Find where the given text appears and provide that cell's center as (X, Y) coordinate. 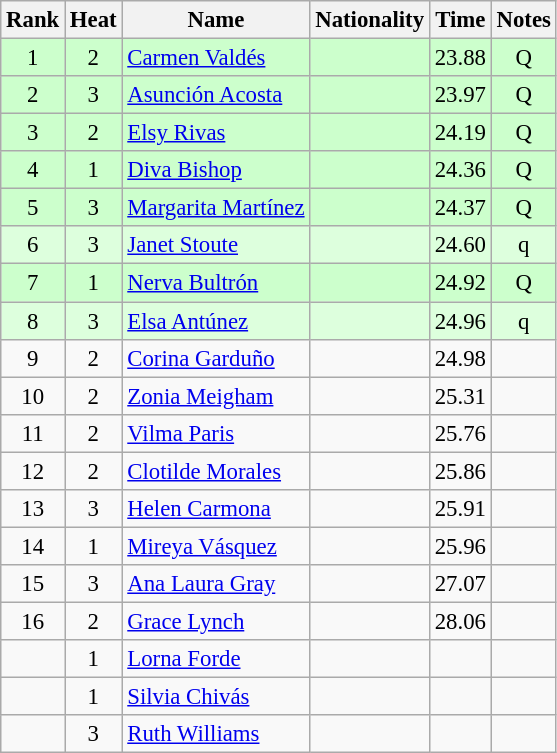
24.60 (460, 245)
Asunción Acosta (216, 95)
Rank (33, 20)
8 (33, 321)
10 (33, 396)
24.98 (460, 358)
13 (33, 509)
23.88 (460, 58)
4 (33, 170)
Nationality (370, 20)
Elsa Antúnez (216, 321)
Name (216, 20)
Nerva Bultrón (216, 283)
Clotilde Morales (216, 471)
14 (33, 546)
Helen Carmona (216, 509)
24.92 (460, 283)
Lorna Forde (216, 659)
25.86 (460, 471)
Zonia Meigham (216, 396)
Time (460, 20)
Heat (94, 20)
25.76 (460, 433)
Ana Laura Gray (216, 584)
Grace Lynch (216, 621)
Janet Stoute (216, 245)
7 (33, 283)
24.96 (460, 321)
Ruth Williams (216, 734)
12 (33, 471)
Mireya Vásquez (216, 546)
Silvia Chivás (216, 697)
11 (33, 433)
28.06 (460, 621)
15 (33, 584)
16 (33, 621)
25.31 (460, 396)
25.96 (460, 546)
27.07 (460, 584)
Elsy Rivas (216, 133)
5 (33, 208)
Vilma Paris (216, 433)
Notes (524, 20)
Diva Bishop (216, 170)
23.97 (460, 95)
9 (33, 358)
24.37 (460, 208)
25.91 (460, 509)
Carmen Valdés (216, 58)
Margarita Martínez (216, 208)
24.36 (460, 170)
24.19 (460, 133)
Corina Garduño (216, 358)
6 (33, 245)
